Find where the given text appears and provide that cell's center as (X, Y) coordinate. 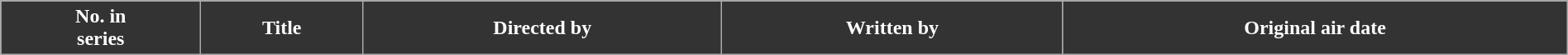
Title (282, 28)
No. inseries (101, 28)
Written by (892, 28)
Directed by (543, 28)
Original air date (1315, 28)
